Detect which cell encompasses the target text, then output its (x, y) center coordinate. 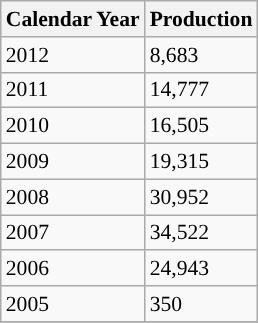
Calendar Year (73, 19)
19,315 (202, 162)
34,522 (202, 233)
2012 (73, 55)
14,777 (202, 90)
30,952 (202, 197)
350 (202, 304)
2008 (73, 197)
Production (202, 19)
2005 (73, 304)
8,683 (202, 55)
2009 (73, 162)
16,505 (202, 126)
2011 (73, 90)
2006 (73, 269)
2010 (73, 126)
2007 (73, 233)
24,943 (202, 269)
